Locate the cell with the specified text and output its [X, Y] center coordinate. 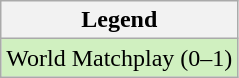
World Matchplay (0–1) [120, 58]
Legend [120, 20]
